Detect which cell encompasses the target text, then output its (X, Y) center coordinate. 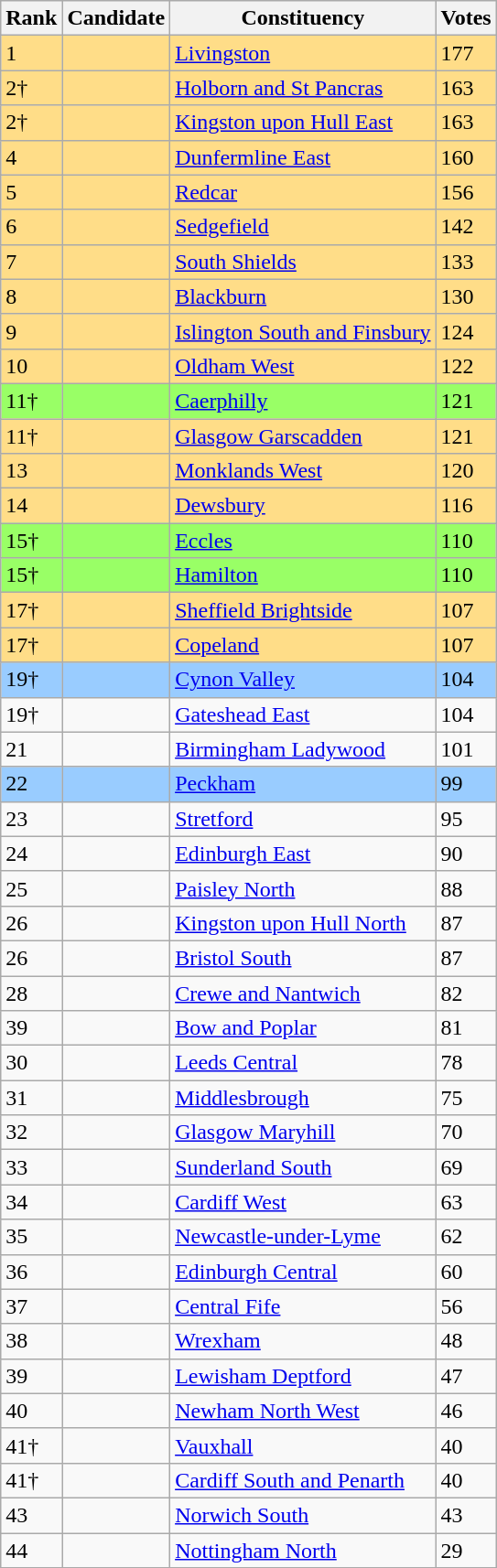
Middlesbrough (303, 1098)
142 (466, 227)
Rank (31, 18)
Candidate (116, 18)
48 (466, 1341)
6 (31, 227)
120 (466, 471)
Paisley North (303, 888)
Oldham West (303, 366)
13 (31, 471)
25 (31, 888)
81 (466, 1028)
Birmingham Ladywood (303, 749)
56 (466, 1306)
88 (466, 888)
1 (31, 53)
47 (466, 1376)
Copeland (303, 645)
36 (31, 1272)
82 (466, 993)
Crewe and Nantwich (303, 993)
Sheffield Brightside (303, 610)
Kingston upon Hull North (303, 923)
Leeds Central (303, 1063)
24 (31, 854)
Cardiff West (303, 1202)
Wrexham (303, 1341)
Constituency (303, 18)
116 (466, 506)
7 (31, 262)
46 (466, 1411)
Glasgow Maryhill (303, 1133)
Newham North West (303, 1411)
Newcastle-under-Lyme (303, 1237)
Hamilton (303, 575)
Kingston upon Hull East (303, 123)
101 (466, 749)
Bristol South (303, 958)
Bow and Poplar (303, 1028)
90 (466, 854)
4 (31, 157)
62 (466, 1237)
Votes (466, 18)
Glasgow Garscadden (303, 436)
Sedgefield (303, 227)
63 (466, 1202)
75 (466, 1098)
22 (31, 784)
32 (31, 1133)
Holborn and St Pancras (303, 88)
95 (466, 819)
Central Fife (303, 1306)
38 (31, 1341)
30 (31, 1063)
Eccles (303, 541)
37 (31, 1306)
10 (31, 366)
Islington South and Finsbury (303, 331)
5 (31, 192)
130 (466, 296)
31 (31, 1098)
33 (31, 1167)
23 (31, 819)
Redcar (303, 192)
21 (31, 749)
8 (31, 296)
60 (466, 1272)
South Shields (303, 262)
122 (466, 366)
Blackburn (303, 296)
9 (31, 331)
70 (466, 1133)
35 (31, 1237)
Stretford (303, 819)
Edinburgh East (303, 854)
124 (466, 331)
Cardiff South and Penarth (303, 1480)
Norwich South (303, 1515)
Gateshead East (303, 714)
Peckham (303, 784)
14 (31, 506)
Caerphilly (303, 401)
Dewsbury (303, 506)
44 (31, 1551)
Livingston (303, 53)
Vauxhall (303, 1445)
Sunderland South (303, 1167)
156 (466, 192)
Lewisham Deptford (303, 1376)
133 (466, 262)
78 (466, 1063)
Nottingham North (303, 1551)
177 (466, 53)
28 (31, 993)
69 (466, 1167)
99 (466, 784)
160 (466, 157)
Dunfermline East (303, 157)
Edinburgh Central (303, 1272)
Cynon Valley (303, 680)
Monklands West (303, 471)
34 (31, 1202)
29 (466, 1551)
